Capture the cell that displays the provided text and extract its [x, y] central coordinate. 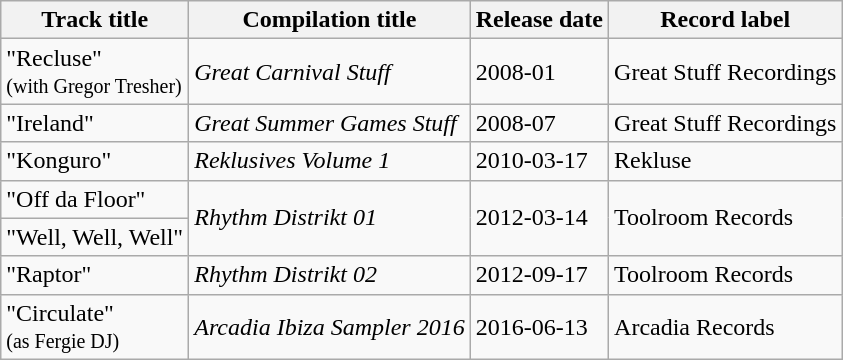
2012-03-14 [539, 218]
Rhythm Distrikt 02 [330, 275]
Rhythm Distrikt 01 [330, 218]
Reklusives Volume 1 [330, 161]
"Raptor" [95, 275]
"Well, Well, Well" [95, 237]
Great Carnival Stuff [330, 72]
2012-09-17 [539, 275]
Arcadia Ibiza Sampler 2016 [330, 326]
Release date [539, 20]
Rekluse [726, 161]
2008-07 [539, 123]
Track title [95, 20]
"Recluse"(with Gregor Tresher) [95, 72]
Great Summer Games Stuff [330, 123]
"Circulate"(as Fergie DJ) [95, 326]
Record label [726, 20]
"Konguro" [95, 161]
2008-01 [539, 72]
Arcadia Records [726, 326]
"Off da Floor" [95, 199]
"Ireland" [95, 123]
2016-06-13 [539, 326]
Compilation title [330, 20]
2010-03-17 [539, 161]
